Find where the given text appears and provide that cell's center as [x, y] coordinate. 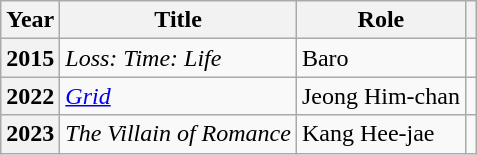
2015 [30, 58]
2022 [30, 96]
Year [30, 20]
Title [178, 20]
Role [380, 20]
2023 [30, 134]
Kang Hee-jae [380, 134]
Jeong Him-chan [380, 96]
Baro [380, 58]
Loss: Time: Life [178, 58]
The Villain of Romance [178, 134]
Grid [178, 96]
